Return the (X, Y) coordinate for the center point of the cell that contains the specified text.  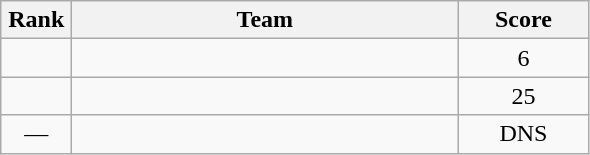
Rank (36, 20)
Team (265, 20)
6 (524, 58)
— (36, 134)
Score (524, 20)
DNS (524, 134)
25 (524, 96)
